Identify which cell holds the provided text, then report its (x, y) central coordinate. 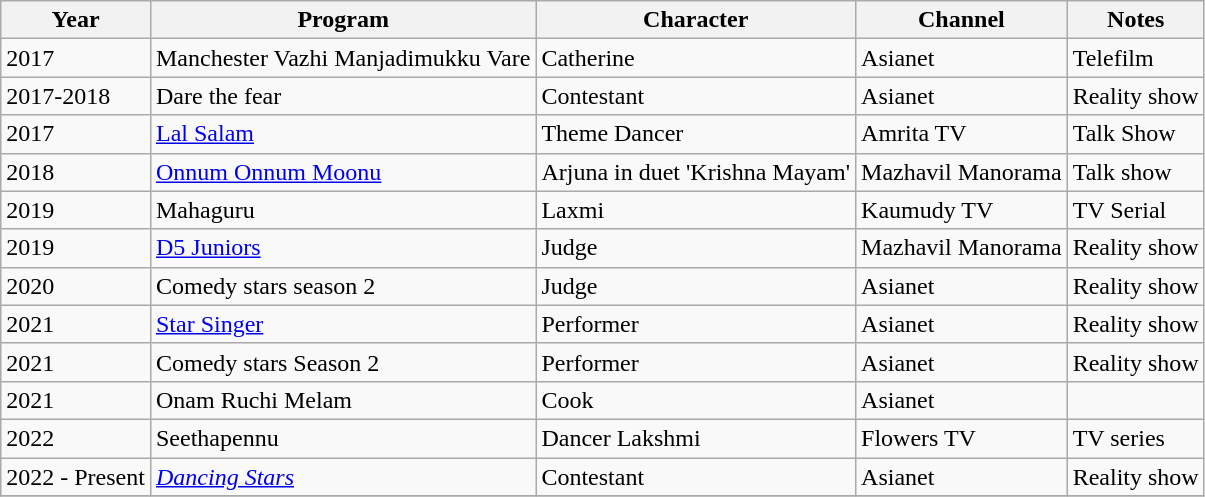
Manchester Vazhi Manjadimukku Vare (342, 58)
Kaumudy TV (962, 210)
Telefilm (1136, 58)
Character (696, 20)
D5 Juniors (342, 248)
Catherine (696, 58)
2020 (76, 286)
Year (76, 20)
TV Serial (1136, 210)
Program (342, 20)
Seethapennu (342, 438)
TV series (1136, 438)
Notes (1136, 20)
2022 - Present (76, 477)
Dare the fear (342, 96)
Flowers TV (962, 438)
Comedy stars season 2 (342, 286)
2017-2018 (76, 96)
Mahaguru (342, 210)
Talk Show (1136, 134)
Arjuna in duet 'Krishna Mayam' (696, 172)
Dancing Stars (342, 477)
Star Singer (342, 324)
Amrita TV (962, 134)
Cook (696, 400)
Laxmi (696, 210)
Comedy stars Season 2 (342, 362)
Lal Salam (342, 134)
Talk show (1136, 172)
2022 (76, 438)
Theme Dancer (696, 134)
2018 (76, 172)
Dancer Lakshmi (696, 438)
Channel (962, 20)
Onam Ruchi Melam (342, 400)
Onnum Onnum Moonu (342, 172)
